Detect which cell encompasses the target text, then output its [x, y] center coordinate. 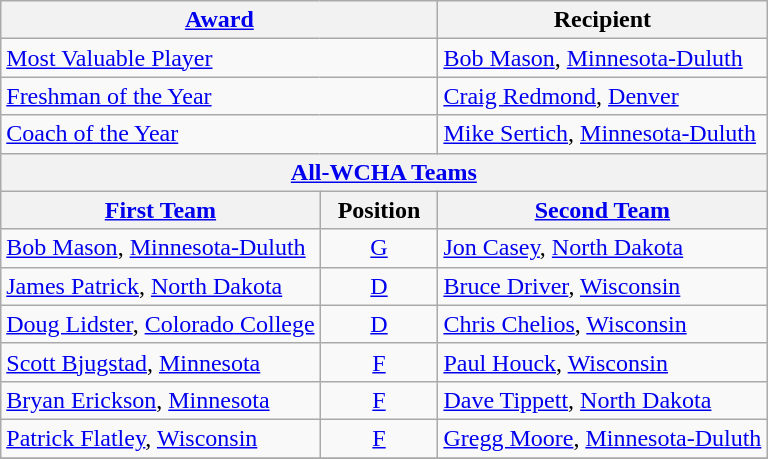
All-WCHA Teams [384, 172]
Most Valuable Player [220, 58]
Bryan Erickson, Minnesota [160, 400]
G [379, 248]
Second Team [602, 210]
Mike Sertich, Minnesota-Duluth [602, 134]
Award [220, 20]
Scott Bjugstad, Minnesota [160, 362]
First Team [160, 210]
Paul Houck, Wisconsin [602, 362]
Gregg Moore, Minnesota-Duluth [602, 438]
Chris Chelios, Wisconsin [602, 324]
Position [379, 210]
Jon Casey, North Dakota [602, 248]
Dave Tippett, North Dakota [602, 400]
Craig Redmond, Denver [602, 96]
Recipient [602, 20]
James Patrick, North Dakota [160, 286]
Patrick Flatley, Wisconsin [160, 438]
Bruce Driver, Wisconsin [602, 286]
Freshman of the Year [220, 96]
Coach of the Year [220, 134]
Doug Lidster, Colorado College [160, 324]
